From the cell containing the given text, extract its center point as [x, y] coordinate. 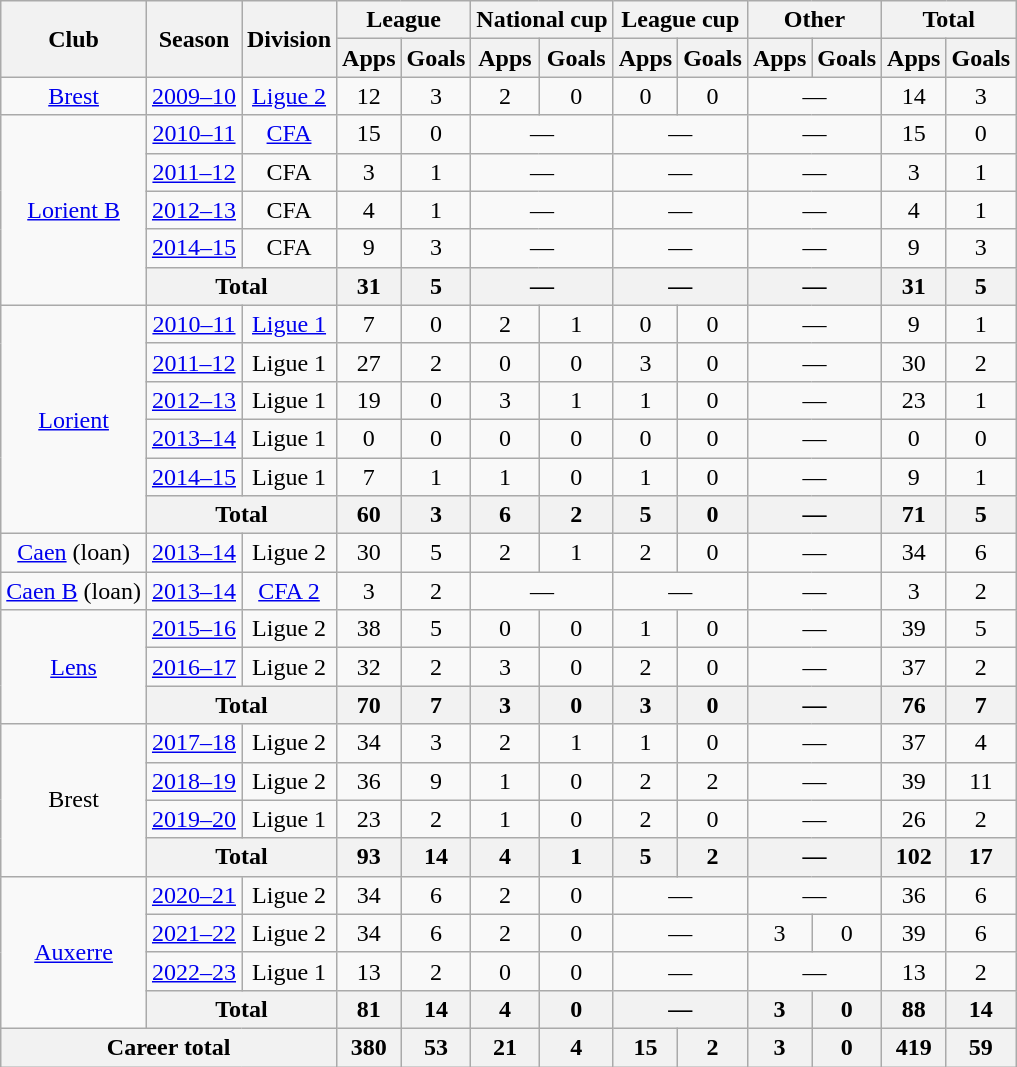
21 [505, 1047]
National cup [542, 20]
26 [914, 819]
2016–17 [194, 667]
Auxerre [74, 952]
71 [914, 515]
2018–19 [194, 781]
102 [914, 857]
60 [369, 515]
419 [914, 1047]
38 [369, 629]
19 [369, 400]
Division [290, 39]
Caen (loan) [74, 553]
11 [981, 781]
2021–22 [194, 933]
CFA 2 [290, 591]
Lorient [74, 419]
2015–16 [194, 629]
2019–20 [194, 819]
2020–21 [194, 895]
Career total [169, 1047]
12 [369, 96]
17 [981, 857]
53 [436, 1047]
27 [369, 362]
2017–18 [194, 743]
2022–23 [194, 971]
2009–10 [194, 96]
Caen B (loan) [74, 591]
Club [74, 39]
59 [981, 1047]
93 [369, 857]
Lens [74, 667]
81 [369, 1009]
League cup [680, 20]
Lorient B [74, 210]
32 [369, 667]
Season [194, 39]
76 [914, 705]
70 [369, 705]
380 [369, 1047]
Other [814, 20]
88 [914, 1009]
League [404, 20]
